Pinpoint the cell where the given text exists, returning its [X, Y] midpoint coordinate. 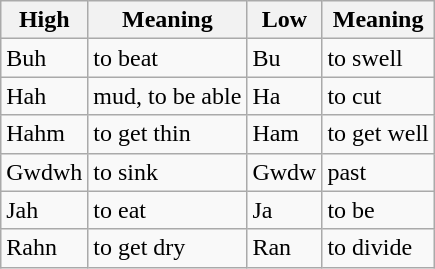
Ran [284, 248]
Gwdw [284, 172]
to be [378, 210]
to swell [378, 58]
High [44, 20]
to get well [378, 134]
Hahm [44, 134]
to cut [378, 96]
to sink [168, 172]
Rahn [44, 248]
Gwdwh [44, 172]
Low [284, 20]
Ha [284, 96]
to beat [168, 58]
mud, to be able [168, 96]
Ham [284, 134]
past [378, 172]
to get dry [168, 248]
Jah [44, 210]
to divide [378, 248]
Bu [284, 58]
Hah [44, 96]
Buh [44, 58]
to eat [168, 210]
to get thin [168, 134]
Ja [284, 210]
